Provide the (X, Y) coordinate of the cell's center where the given text is located.  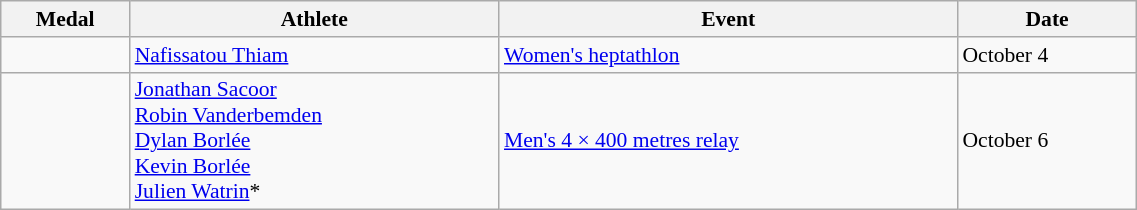
Event (728, 19)
Men's 4 × 400 metres relay (728, 141)
Athlete (314, 19)
Nafissatou Thiam (314, 55)
Date (1046, 19)
Women's heptathlon (728, 55)
October 6 (1046, 141)
Jonathan SacoorRobin VanderbemdenDylan BorléeKevin BorléeJulien Watrin* (314, 141)
October 4 (1046, 55)
Medal (66, 19)
